Detect which cell encompasses the target text, then output its (X, Y) center coordinate. 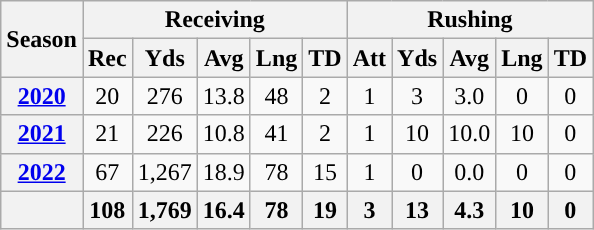
13.8 (224, 96)
Rushing (470, 20)
108 (107, 210)
16.4 (224, 210)
Att (369, 58)
20 (107, 96)
18.9 (224, 172)
10.8 (224, 134)
48 (276, 96)
67 (107, 172)
Season (42, 39)
10.0 (470, 134)
21 (107, 134)
2020 (42, 96)
1,769 (164, 210)
4.3 (470, 210)
1,267 (164, 172)
3.0 (470, 96)
226 (164, 134)
2021 (42, 134)
0.0 (470, 172)
2022 (42, 172)
Rec (107, 58)
276 (164, 96)
Receiving (214, 20)
41 (276, 134)
15 (325, 172)
13 (418, 210)
19 (325, 210)
